Locate the cell with the specified text and output its [x, y] center coordinate. 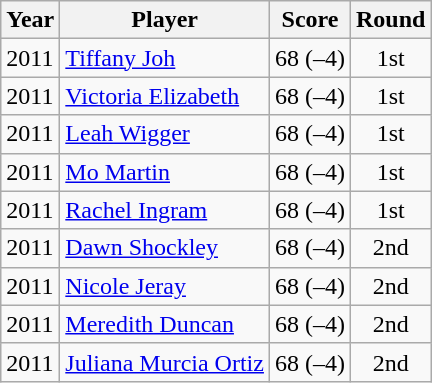
Rachel Ingram [165, 210]
Nicole Jeray [165, 286]
Year [30, 20]
Dawn Shockley [165, 248]
Leah Wigger [165, 134]
Round [391, 20]
Score [310, 20]
Player [165, 20]
Meredith Duncan [165, 324]
Juliana Murcia Ortiz [165, 362]
Victoria Elizabeth [165, 96]
Tiffany Joh [165, 58]
Mo Martin [165, 172]
